Find where the given text appears and provide that cell's center as [x, y] coordinate. 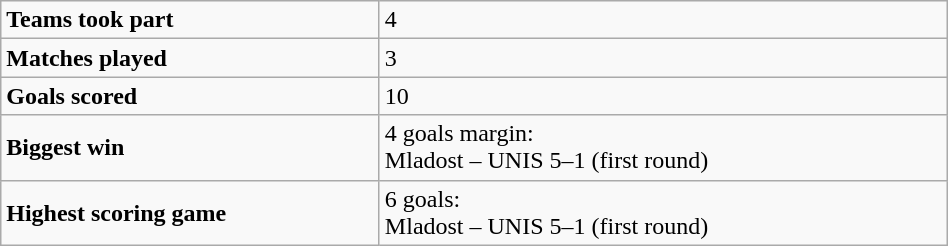
Highest scoring game [190, 212]
Teams took part [190, 20]
Goals scored [190, 96]
10 [663, 96]
4 goals margin:Mladost – UNIS 5–1 (first round) [663, 148]
Biggest win [190, 148]
3 [663, 58]
6 goals:Mladost – UNIS 5–1 (first round) [663, 212]
4 [663, 20]
Matches played [190, 58]
